Determine the [X, Y] coordinate at the center of the cell enclosing the given text.  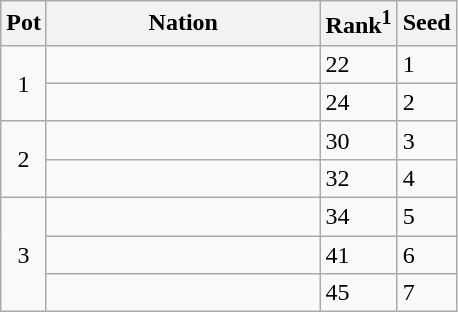
30 [358, 140]
32 [358, 178]
22 [358, 64]
5 [426, 217]
4 [426, 178]
7 [426, 293]
Nation [183, 24]
6 [426, 255]
Pot [24, 24]
41 [358, 255]
34 [358, 217]
Seed [426, 24]
24 [358, 102]
Rank1 [358, 24]
45 [358, 293]
